Determine the (x, y) coordinate at the center of the cell enclosing the given text.  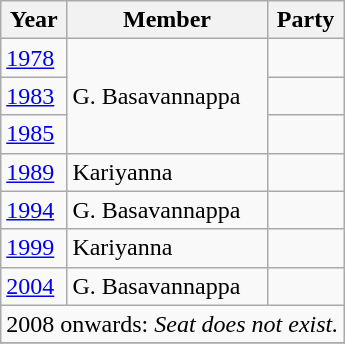
1978 (34, 58)
Member (167, 20)
1999 (34, 248)
1989 (34, 172)
2004 (34, 286)
1994 (34, 210)
Year (34, 20)
1985 (34, 134)
1983 (34, 96)
Party (306, 20)
2008 onwards: Seat does not exist. (172, 324)
